Identify which cell holds the provided text, then report its (X, Y) central coordinate. 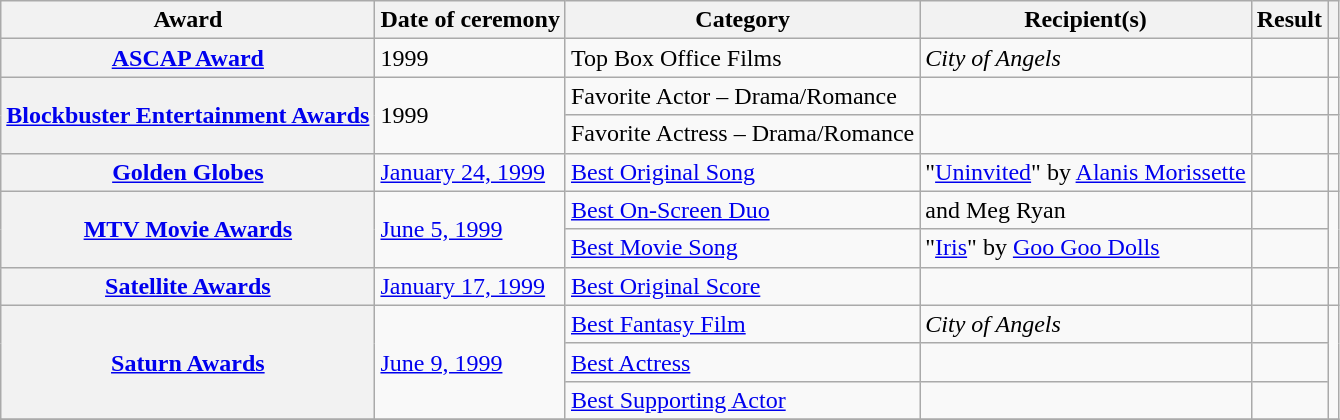
"Iris" by Goo Goo Dolls (1086, 248)
Best Original Song (742, 172)
Best On-Screen Duo (742, 210)
Result (1289, 20)
Date of ceremony (470, 20)
Best Fantasy Film (742, 324)
January 17, 1999 (470, 286)
Saturn Awards (188, 362)
Best Movie Song (742, 248)
Best Supporting Actor (742, 400)
June 5, 1999 (470, 229)
Blockbuster Entertainment Awards (188, 115)
Golden Globes (188, 172)
Best Actress (742, 362)
"Uninvited" by Alanis Morissette (1086, 172)
January 24, 1999 (470, 172)
Recipient(s) (1086, 20)
Best Original Score (742, 286)
Favorite Actor – Drama/Romance (742, 96)
ASCAP Award (188, 58)
Top Box Office Films (742, 58)
Award (188, 20)
and Meg Ryan (1086, 210)
June 9, 1999 (470, 362)
MTV Movie Awards (188, 229)
Satellite Awards (188, 286)
Favorite Actress – Drama/Romance (742, 134)
Category (742, 20)
